Extract the (X, Y) coordinate from the center of the cell holding the provided text.  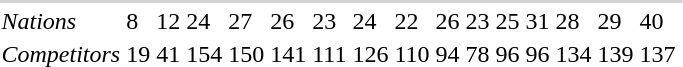
22 (412, 21)
28 (574, 21)
12 (168, 21)
27 (246, 21)
25 (508, 21)
31 (538, 21)
Nations (61, 21)
8 (138, 21)
40 (658, 21)
29 (616, 21)
